Extract the [X, Y] coordinate from the center of the cell holding the provided text.  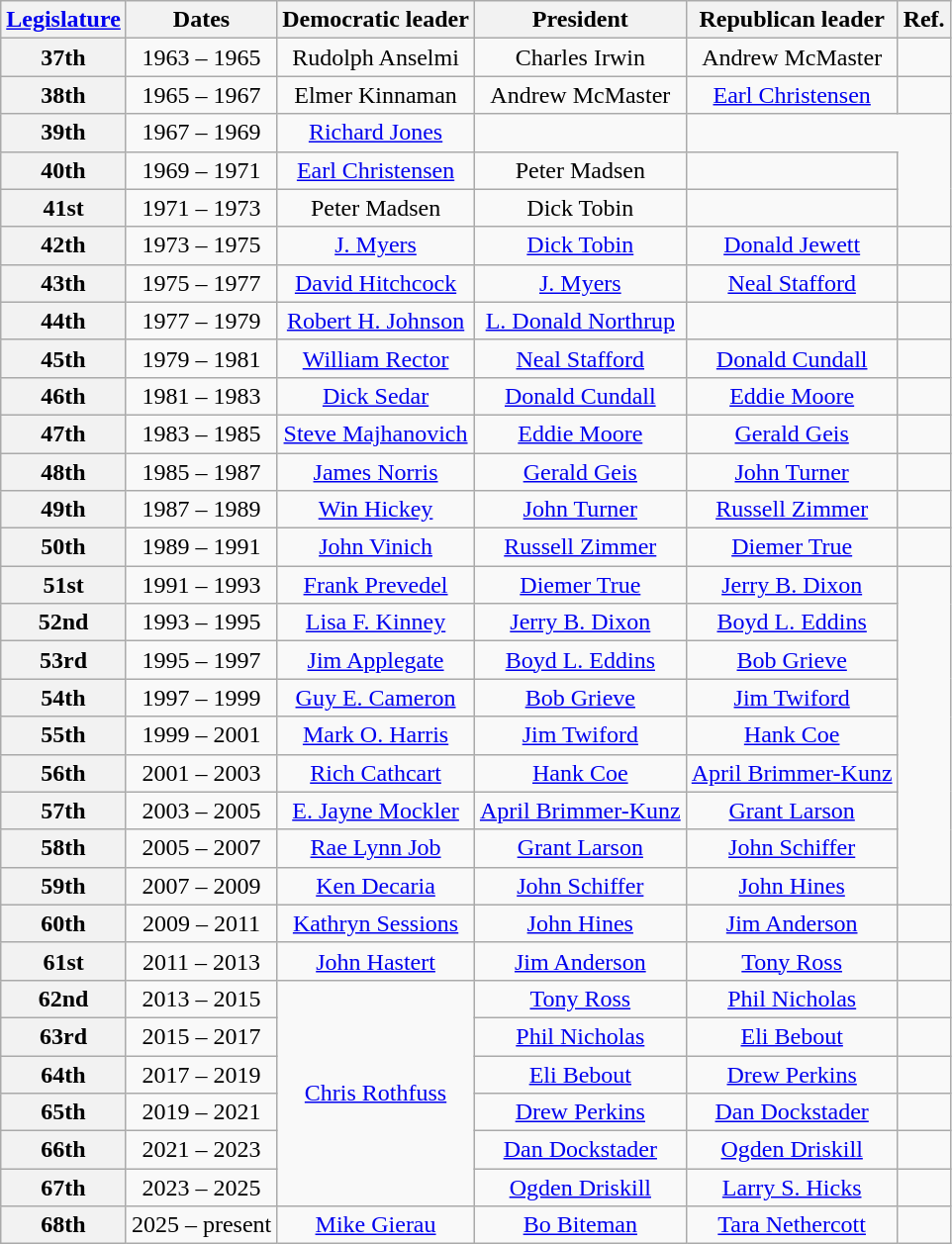
1995 – 1997 [201, 660]
44th [63, 321]
1967 – 1969 [201, 133]
68th [63, 1225]
61st [63, 961]
56th [63, 773]
L. Donald Northrup [580, 321]
45th [63, 358]
Dates [201, 20]
65th [63, 1112]
John Vinich [376, 547]
Frank Prevedel [376, 585]
66th [63, 1150]
1989 – 1991 [201, 547]
55th [63, 735]
Win Hickey [376, 510]
39th [63, 133]
46th [63, 396]
Mark O. Harris [376, 735]
Elmer Kinnaman [376, 95]
Chris Rothfuss [376, 1093]
1971 – 1973 [201, 208]
Rae Lynn Job [376, 848]
1975 – 1977 [201, 283]
James Norris [376, 472]
President [580, 20]
64th [63, 1074]
Larry S. Hicks [792, 1188]
1981 – 1983 [201, 396]
Donald Jewett [792, 245]
Democratic leader [376, 20]
Ken Decaria [376, 886]
Dick Sedar [376, 396]
49th [63, 510]
Republican leader [792, 20]
2005 – 2007 [201, 848]
Charles Irwin [580, 57]
1987 – 1989 [201, 510]
John Hastert [376, 961]
Robert H. Johnson [376, 321]
52nd [63, 622]
63rd [63, 1036]
2011 – 2013 [201, 961]
Jim Applegate [376, 660]
2017 – 2019 [201, 1074]
2003 – 2005 [201, 811]
57th [63, 811]
E. Jayne Mockler [376, 811]
2007 – 2009 [201, 886]
59th [63, 886]
41st [63, 208]
42th [63, 245]
2021 – 2023 [201, 1150]
1991 – 1993 [201, 585]
54th [63, 698]
58th [63, 848]
1965 – 1967 [201, 95]
2019 – 2021 [201, 1112]
Mike Gierau [376, 1225]
1985 – 1987 [201, 472]
40th [63, 170]
1963 – 1965 [201, 57]
Rudolph Anselmi [376, 57]
1979 – 1981 [201, 358]
2001 – 2003 [201, 773]
60th [63, 923]
1993 – 1995 [201, 622]
48th [63, 472]
Guy E. Cameron [376, 698]
1999 – 2001 [201, 735]
1997 – 1999 [201, 698]
Kathryn Sessions [376, 923]
2013 – 2015 [201, 999]
37th [63, 57]
Steve Majhanovich [376, 433]
Rich Cathcart [376, 773]
2015 – 2017 [201, 1036]
1969 – 1971 [201, 170]
Bo Biteman [580, 1225]
Legislature [63, 20]
2009 – 2011 [201, 923]
2023 – 2025 [201, 1188]
Lisa F. Kinney [376, 622]
1973 – 1975 [201, 245]
43th [63, 283]
2025 – present [201, 1225]
David Hitchcock [376, 283]
47th [63, 433]
62nd [63, 999]
1983 – 1985 [201, 433]
1977 – 1979 [201, 321]
William Rector [376, 358]
50th [63, 547]
Ref. [924, 20]
Richard Jones [376, 133]
53rd [63, 660]
67th [63, 1188]
38th [63, 95]
51st [63, 585]
Tara Nethercott [792, 1225]
